Extract the (x, y) coordinate from the center of the cell holding the provided text.  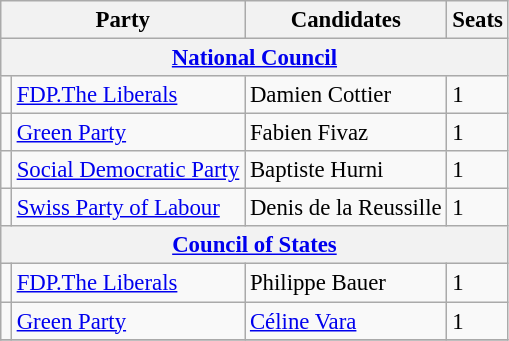
Damien Cottier (346, 95)
Candidates (346, 20)
Denis de la Reussille (346, 208)
Seats (478, 20)
National Council (254, 58)
Philippe Bauer (346, 283)
Council of States (254, 245)
Party (123, 20)
Swiss Party of Labour (128, 208)
Baptiste Hurni (346, 170)
Fabien Fivaz (346, 133)
Social Democratic Party (128, 170)
Céline Vara (346, 321)
